Identify which cell holds the provided text, then report its [x, y] central coordinate. 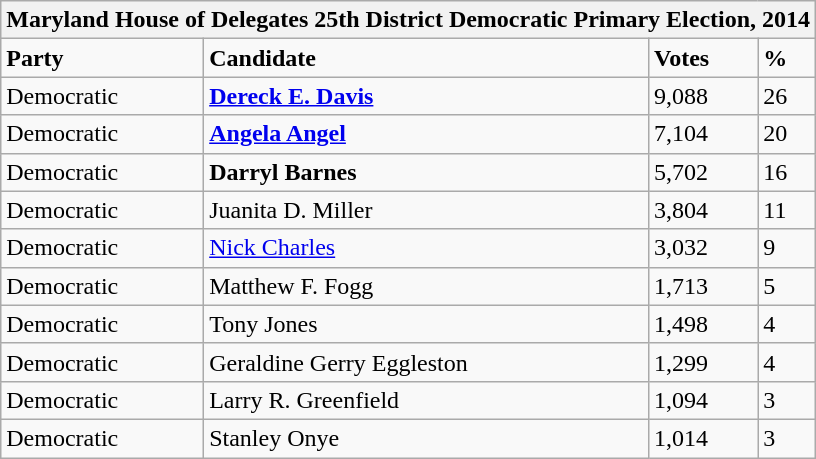
3,804 [704, 210]
Darryl Barnes [426, 172]
Geraldine Gerry Eggleston [426, 362]
Juanita D. Miller [426, 210]
11 [787, 210]
Candidate [426, 58]
Tony Jones [426, 324]
Larry R. Greenfield [426, 400]
Stanley Onye [426, 438]
9 [787, 248]
1,014 [704, 438]
Angela Angel [426, 134]
3,032 [704, 248]
26 [787, 96]
1,713 [704, 286]
1,094 [704, 400]
7,104 [704, 134]
Dereck E. Davis [426, 96]
Matthew F. Fogg [426, 286]
20 [787, 134]
Party [102, 58]
% [787, 58]
Votes [704, 58]
5 [787, 286]
16 [787, 172]
5,702 [704, 172]
Nick Charles [426, 248]
9,088 [704, 96]
Maryland House of Delegates 25th District Democratic Primary Election, 2014 [408, 20]
1,299 [704, 362]
1,498 [704, 324]
